Return the [x, y] coordinate for the center point of the cell that contains the specified text.  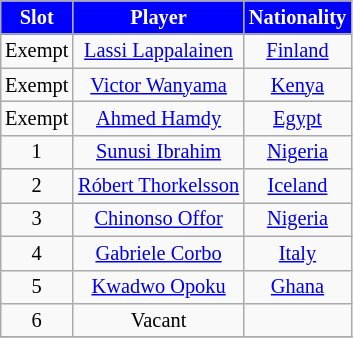
4 [36, 253]
Italy [298, 253]
Victor Wanyama [158, 85]
Chinonso Offor [158, 219]
Slot [36, 17]
Player [158, 17]
Lassi Lappalainen [158, 51]
5 [36, 287]
Gabriele Corbo [158, 253]
Finland [298, 51]
Ghana [298, 287]
Róbert Thorkelsson [158, 186]
Nationality [298, 17]
2 [36, 186]
Sunusi Ibrahim [158, 152]
Ahmed Hamdy [158, 118]
6 [36, 320]
Kenya [298, 85]
Kwadwo Opoku [158, 287]
1 [36, 152]
Egypt [298, 118]
Vacant [158, 320]
3 [36, 219]
Iceland [298, 186]
